Pinpoint the cell where the given text exists, returning its [X, Y] midpoint coordinate. 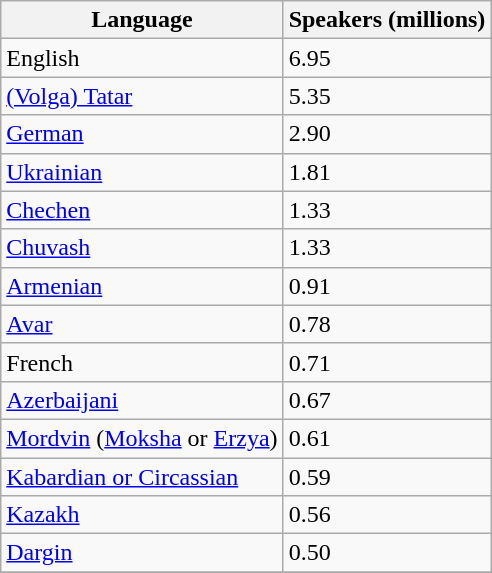
Chuvash [142, 248]
(Volga) Tatar [142, 96]
German [142, 134]
0.71 [387, 362]
Dargin [142, 553]
0.56 [387, 515]
5.35 [387, 96]
Ukrainian [142, 172]
Azerbaijani [142, 400]
Armenian [142, 286]
0.78 [387, 324]
0.67 [387, 400]
Language [142, 20]
0.61 [387, 438]
Avar [142, 324]
0.50 [387, 553]
6.95 [387, 58]
Kabardian or Circassian [142, 477]
Speakers (millions) [387, 20]
1.81 [387, 172]
Chechen [142, 210]
2.90 [387, 134]
English [142, 58]
Mordvin (Moksha or Erzya) [142, 438]
0.91 [387, 286]
Kazakh [142, 515]
0.59 [387, 477]
French [142, 362]
